For the text-containing cell, return its midpoint in [x, y] coordinate format. 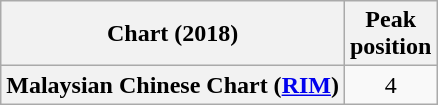
Peakposition [390, 34]
Chart (2018) [173, 34]
Malaysian Chinese Chart (RIM) [173, 85]
4 [390, 85]
